Return the (x, y) coordinate for the center point of the cell that contains the specified text.  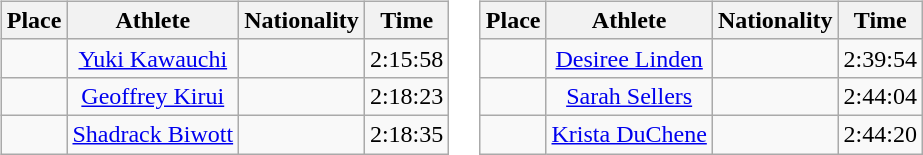
2:15:58 (406, 58)
Shadrack Biwott (153, 134)
Krista DuChene (629, 134)
2:44:04 (880, 96)
2:39:54 (880, 58)
Desiree Linden (629, 58)
2:18:23 (406, 96)
2:18:35 (406, 134)
Geoffrey Kirui (153, 96)
Yuki Kawauchi (153, 58)
Sarah Sellers (629, 96)
2:44:20 (880, 134)
